Scan for the cell matching the given text and deliver its (x, y) coordinate at center. 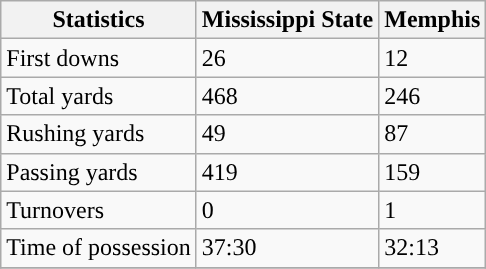
Total yards (99, 96)
32:13 (432, 248)
Mississippi State (287, 20)
246 (432, 96)
Rushing yards (99, 134)
26 (287, 58)
Memphis (432, 20)
37:30 (287, 248)
Passing yards (99, 172)
419 (287, 172)
87 (432, 134)
12 (432, 58)
0 (287, 210)
Time of possession (99, 248)
468 (287, 96)
Statistics (99, 20)
159 (432, 172)
49 (287, 134)
1 (432, 210)
First downs (99, 58)
Turnovers (99, 210)
